Pinpoint the cell where the given text exists, returning its [x, y] midpoint coordinate. 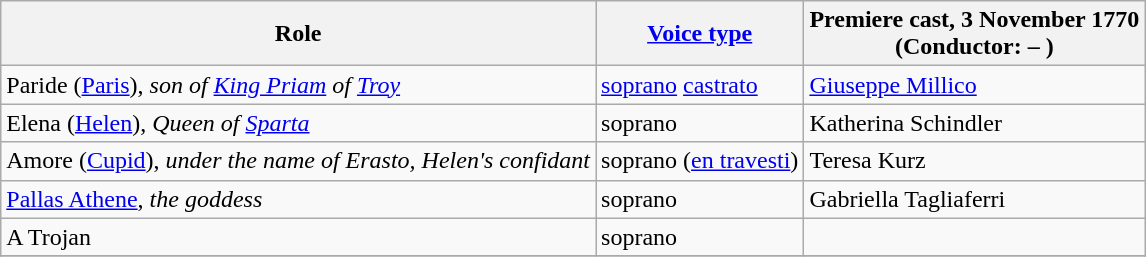
Giuseppe Millico [974, 85]
Role [298, 34]
soprano (en travesti) [700, 161]
Amore (Cupid), under the name of Erasto, Helen's confidant [298, 161]
Teresa Kurz [974, 161]
Pallas Athene, the goddess [298, 199]
Katherina Schindler [974, 123]
A Trojan [298, 237]
Paride (Paris), son of King Priam of Troy [298, 85]
Premiere cast, 3 November 1770(Conductor: – ) [974, 34]
Voice type [700, 34]
Elena (Helen), Queen of Sparta [298, 123]
soprano castrato [700, 85]
Gabriella Tagliaferri [974, 199]
